From the cell containing the given text, extract its center point as [x, y] coordinate. 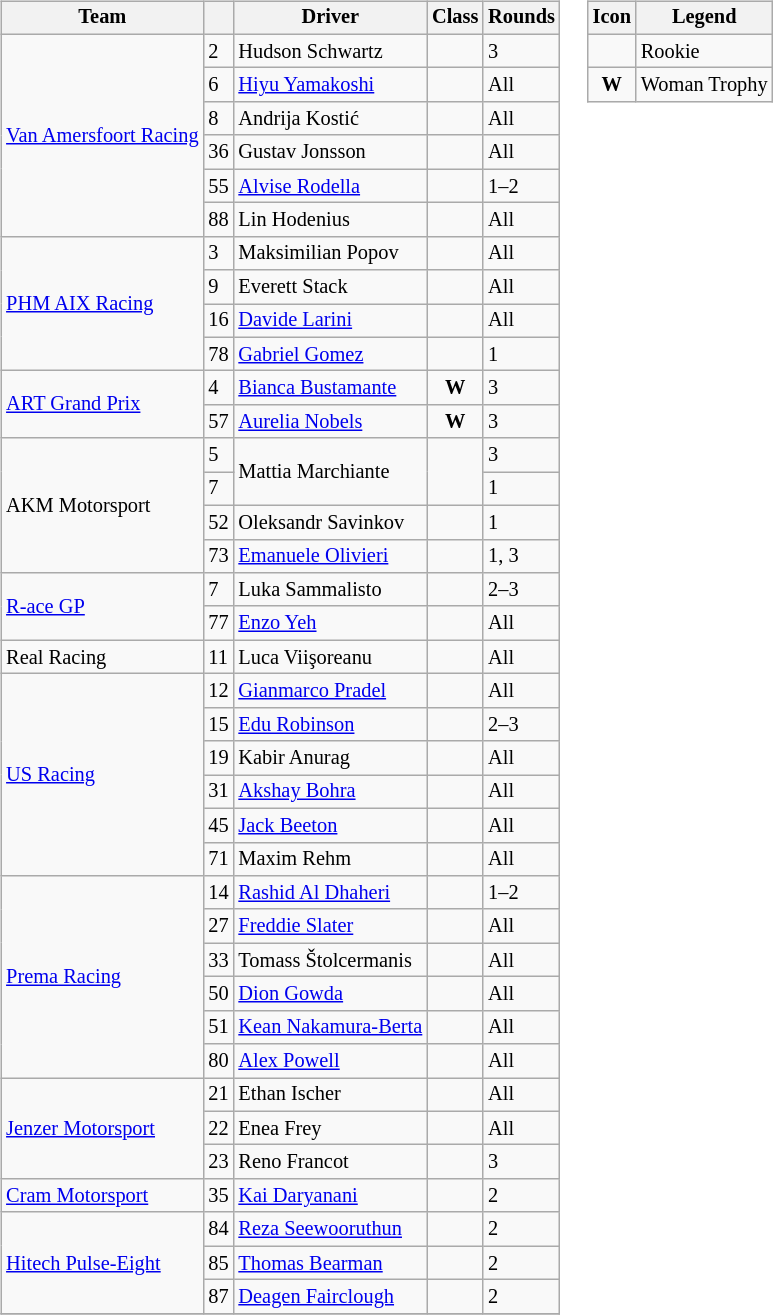
Luka Sammalisto [330, 590]
4 [218, 388]
Tomass Štolcermanis [330, 960]
22 [218, 1128]
Reza Seewooruthun [330, 1229]
Alex Powell [330, 1061]
11 [218, 657]
71 [218, 859]
Akshay Bohra [330, 792]
Bianca Bustamante [330, 388]
Oleksandr Savinkov [330, 522]
Freddie Slater [330, 926]
27 [218, 926]
Team [102, 18]
52 [218, 522]
Luca Viişoreanu [330, 657]
Rounds [522, 18]
21 [218, 1095]
Van Amersfoort Racing [102, 135]
R-ace GP [102, 606]
84 [218, 1229]
80 [218, 1061]
1, 3 [522, 556]
Maksimilian Popov [330, 253]
Hitech Pulse-Eight [102, 1262]
35 [218, 1196]
Emanuele Olivieri [330, 556]
57 [218, 422]
Prema Racing [102, 977]
Aurelia Nobels [330, 422]
55 [218, 186]
Gustav Jonsson [330, 152]
Thomas Bearman [330, 1263]
Rookie [704, 51]
31 [218, 792]
PHM AIX Racing [102, 304]
78 [218, 354]
Enzo Yeh [330, 623]
Hiyu Yamakoshi [330, 85]
Gianmarco Pradel [330, 691]
Kean Nakamura-Berta [330, 1027]
Rashid Al Dhaheri [330, 893]
Gabriel Gomez [330, 354]
AKM Motorsport [102, 506]
9 [218, 287]
Deagen Fairclough [330, 1297]
88 [218, 220]
23 [218, 1162]
Kai Daryanani [330, 1196]
Kabir Anurag [330, 758]
Class [455, 18]
87 [218, 1297]
Maxim Rehm [330, 859]
85 [218, 1263]
Dion Gowda [330, 994]
Alvise Rodella [330, 186]
Andrija Kostić [330, 119]
51 [218, 1027]
Real Racing [102, 657]
8 [218, 119]
6 [218, 85]
16 [218, 321]
Legend [704, 18]
45 [218, 825]
Everett Stack [330, 287]
12 [218, 691]
Driver [330, 18]
19 [218, 758]
Lin Hodenius [330, 220]
36 [218, 152]
33 [218, 960]
Jack Beeton [330, 825]
Edu Robinson [330, 724]
73 [218, 556]
77 [218, 623]
Icon [612, 18]
Woman Trophy [704, 85]
Reno Francot [330, 1162]
Davide Larini [330, 321]
Hudson Schwartz [330, 51]
Ethan Ischer [330, 1095]
5 [218, 455]
14 [218, 893]
50 [218, 994]
Jenzer Motorsport [102, 1128]
US Racing [102, 775]
Cram Motorsport [102, 1196]
Mattia Marchiante [330, 472]
15 [218, 724]
ART Grand Prix [102, 404]
Enea Frey [330, 1128]
